Extract the (X, Y) coordinate from the center of the cell holding the provided text.  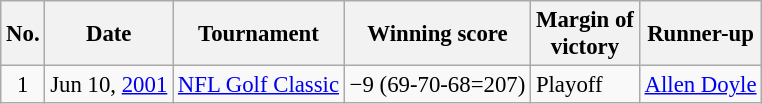
Playoff (586, 85)
Jun 10, 2001 (109, 85)
−9 (69-70-68=207) (437, 85)
Date (109, 34)
No. (23, 34)
Tournament (259, 34)
1 (23, 85)
Allen Doyle (700, 85)
Winning score (437, 34)
Runner-up (700, 34)
NFL Golf Classic (259, 85)
Margin ofvictory (586, 34)
